From the cell containing the given text, extract its center point as [X, Y] coordinate. 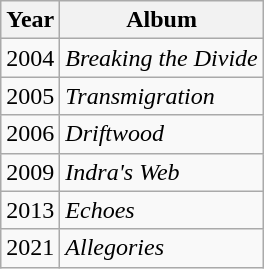
2013 [30, 210]
Allegories [162, 248]
2009 [30, 172]
2021 [30, 248]
Indra's Web [162, 172]
Year [30, 20]
2004 [30, 58]
Echoes [162, 210]
2006 [30, 134]
Breaking the Divide [162, 58]
Album [162, 20]
Transmigration [162, 96]
Driftwood [162, 134]
2005 [30, 96]
